Capture the cell that displays the provided text and extract its (X, Y) central coordinate. 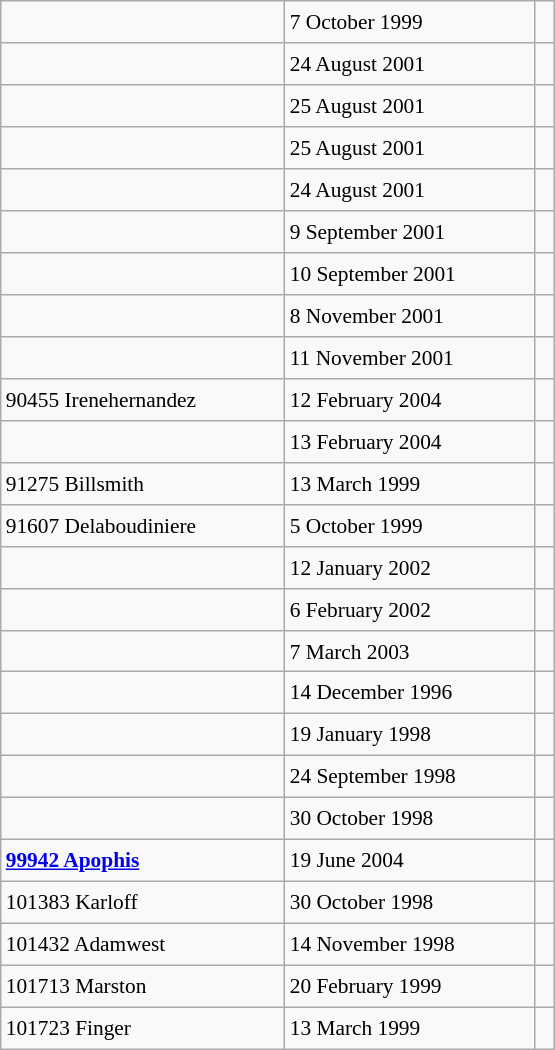
7 March 2003 (410, 651)
9 September 2001 (410, 232)
24 September 1998 (410, 777)
11 November 2001 (410, 358)
101432 Adamwest (143, 945)
20 February 1999 (410, 986)
6 February 2002 (410, 609)
19 January 1998 (410, 735)
12 January 2002 (410, 567)
7 October 1999 (410, 22)
14 December 1996 (410, 693)
13 February 2004 (410, 441)
101713 Marston (143, 986)
101383 Karloff (143, 903)
8 November 2001 (410, 316)
101723 Finger (143, 1028)
90455 Irenehernandez (143, 399)
91275 Billsmith (143, 483)
91607 Delaboudiniere (143, 525)
99942 Apophis (143, 861)
10 September 2001 (410, 274)
19 June 2004 (410, 861)
5 October 1999 (410, 525)
14 November 1998 (410, 945)
12 February 2004 (410, 399)
